Find where the given text appears and provide that cell's center as (x, y) coordinate. 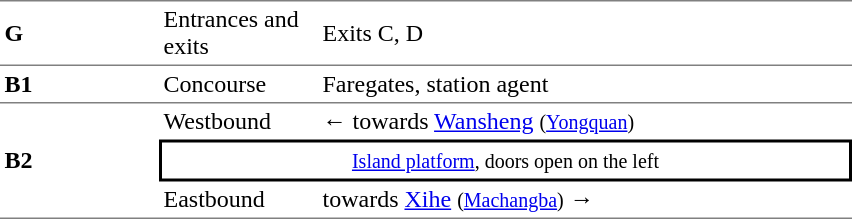
Westbound (238, 122)
Entrances and exits (238, 33)
B1 (80, 85)
← towards Wansheng (Yongquan) (585, 122)
Faregates, station agent (585, 85)
G (80, 33)
Island platform, doors open on the left (506, 161)
Exits C, D (585, 33)
Concourse (238, 85)
